Pinpoint the cell where the given text exists, returning its [x, y] midpoint coordinate. 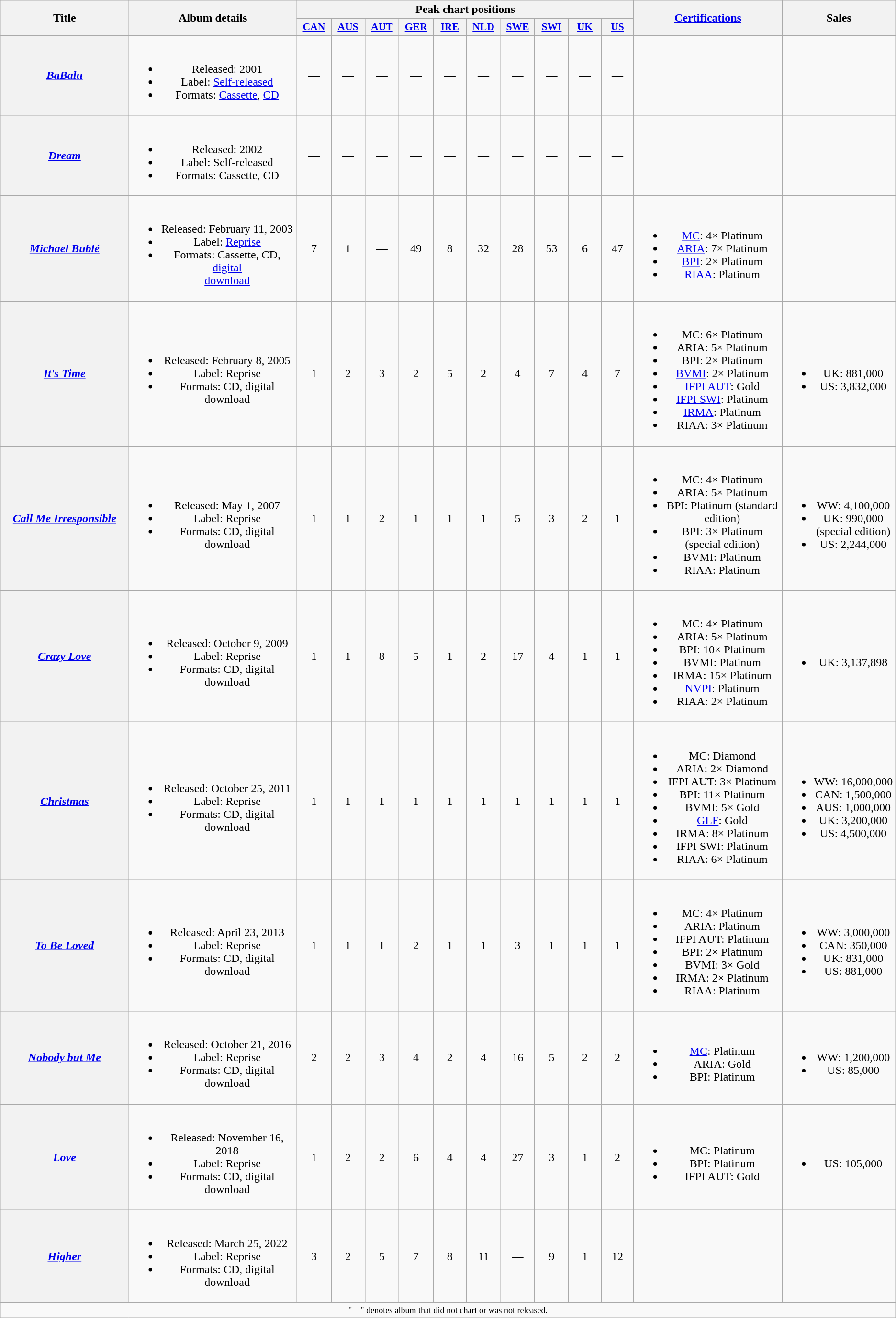
17 [518, 657]
AUS [348, 27]
WW: 4,100,000UK: 990,000 (special edition)US: 2,244,000 [839, 518]
WW: 1,200,000US: 85,000 [839, 1058]
Released: February 8, 2005Label: RepriseFormats: CD, digital download [213, 374]
MC: PlatinumARIA: GoldBPI: Platinum [708, 1058]
27 [518, 1157]
32 [483, 249]
Released: March 25, 2022Label: RepriseFormats: CD, digital download [213, 1256]
WW: 16,000,000CAN: 1,500,000AUS: 1,000,000UK: 3,200,000US: 4,500,000 [839, 801]
US [617, 27]
Sales [839, 18]
12 [617, 1256]
47 [617, 249]
Certifications [708, 18]
Released: 2002Label: Self-releasedFormats: Cassette, CD [213, 156]
MC: 4× PlatinumARIA: PlatinumIFPI AUT: PlatinumBPI: 2× PlatinumBVMI: 3× GoldIRMA: 2× PlatinumRIAA: Platinum [708, 946]
MC: PlatinumBPI: PlatinumIFPI AUT: Gold [708, 1157]
MC: 4× PlatinumARIA: 5× PlatinumBPI: Platinum (standard edition)BPI: 3× Platinum (special edition)BVMI: PlatinumRIAA: Platinum [708, 518]
Released: November 16, 2018Label: RepriseFormats: CD, digital download [213, 1157]
GER [415, 27]
UK [585, 27]
WW: 3,000,000CAN: 350,000UK: 831,000US: 881,000 [839, 946]
MC: 4× PlatinumARIA: 7× PlatinumBPI: 2× PlatinumRIAA: Platinum [708, 249]
Title [65, 18]
AUT [382, 27]
MC: 4× PlatinumARIA: 5× PlatinumBPI: 10× PlatinumBVMI: PlatinumIRMA: 15× PlatinumNVPI: PlatinumRIAA: 2× Platinum [708, 657]
Dream [65, 156]
Released: October 21, 2016Label: RepriseFormats: CD, digital download [213, 1058]
Released: 2001Label: Self-releasedFormats: Cassette, CD [213, 76]
11 [483, 1256]
9 [551, 1256]
16 [518, 1058]
Released: May 1, 2007Label: RepriseFormats: CD, digital download [213, 518]
Michael Bublé [65, 249]
SWI [551, 27]
Call Me Irresponsible [65, 518]
NLD [483, 27]
UK: 881,000US: 3,832,000 [839, 374]
Crazy Love [65, 657]
49 [415, 249]
To Be Loved [65, 946]
SWE [518, 27]
Released: October 9, 2009Label: RepriseFormats: CD, digital download [213, 657]
Christmas [65, 801]
Released: April 23, 2013Label: RepriseFormats: CD, digital download [213, 946]
Released: October 25, 2011Label: RepriseFormats: CD, digital download [213, 801]
US: 105,000 [839, 1157]
Released: February 11, 2003Label: RepriseFormats: Cassette, CD, digitaldownload [213, 249]
"—" denotes album that did not chart or was not released. [448, 1310]
UK: 3,137,898 [839, 657]
28 [518, 249]
Higher [65, 1256]
Nobody but Me [65, 1058]
Love [65, 1157]
MC: 6× PlatinumARIA: 5× PlatinumBPI: 2× PlatinumBVMI: 2× PlatinumIFPI AUT: GoldIFPI SWI: PlatinumIRMA: PlatinumRIAA: 3× Platinum [708, 374]
53 [551, 249]
BaBalu [65, 76]
It's Time [65, 374]
IRE [450, 27]
CAN [314, 27]
Peak chart positions [465, 10]
MC: DiamondARIA: 2× DiamondIFPI AUT: 3× PlatinumBPI: 11× PlatinumBVMI: 5× GoldGLF: GoldIRMA: 8× PlatinumIFPI SWI: PlatinumRIAA: 6× Platinum [708, 801]
Album details [213, 18]
